Locate the cell with the specified text and output its (X, Y) center coordinate. 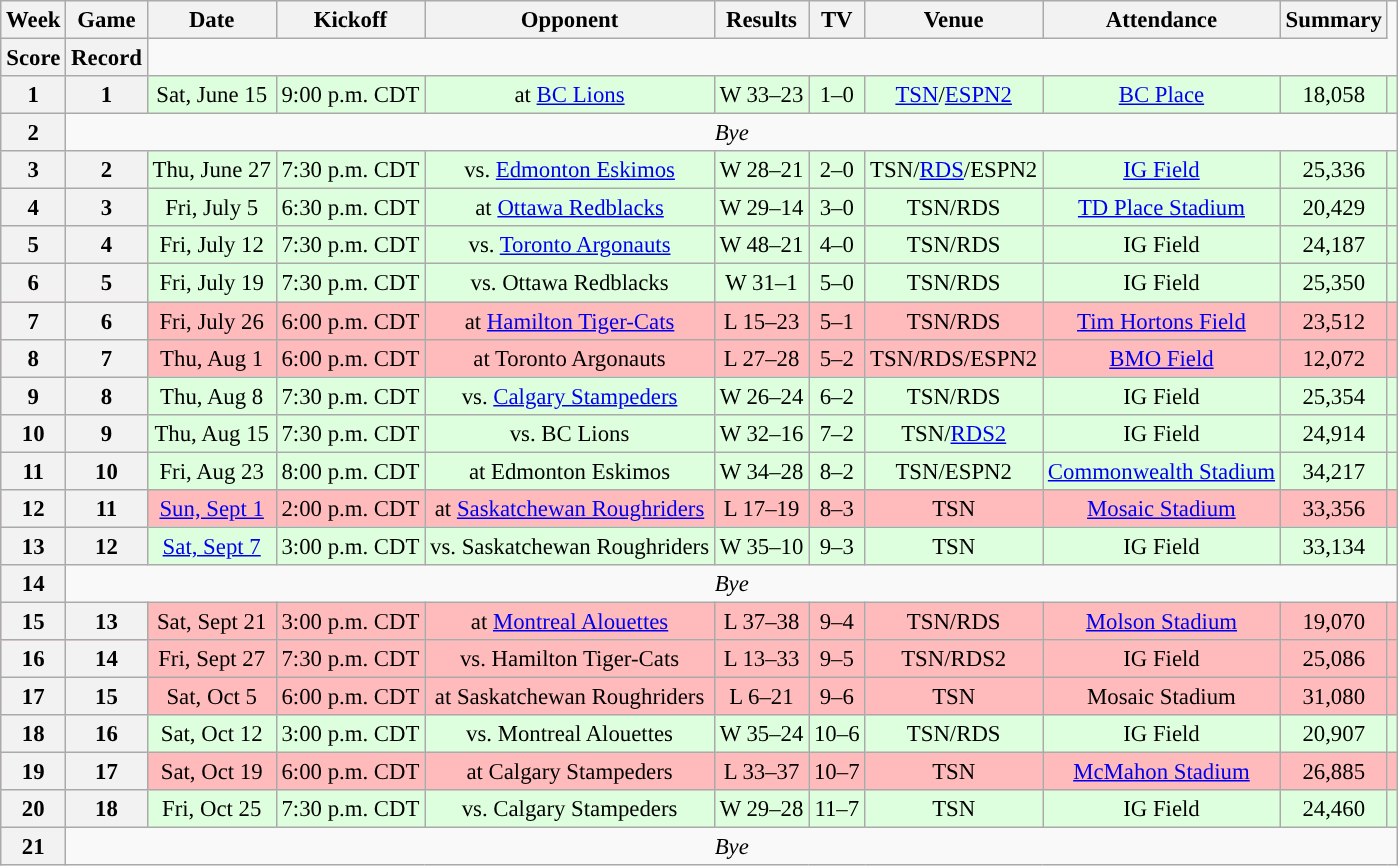
Sat, Sept 7 (212, 546)
Fri, Aug 23 (212, 471)
vs. Ottawa Redblacks (570, 283)
Fri, Sept 27 (212, 659)
Fri, July 5 (212, 208)
20,429 (1334, 208)
at BC Lions (570, 95)
at Hamilton Tiger-Cats (570, 321)
L 13–33 (761, 659)
25,336 (1334, 170)
at Montreal Alouettes (570, 621)
Sat, Oct 19 (212, 772)
25,350 (1334, 283)
L 33–37 (761, 772)
3–0 (837, 208)
Sat, June 15 (212, 95)
Fri, July 12 (212, 245)
1–0 (837, 95)
18,058 (1334, 95)
W 29–28 (761, 809)
Sat, Oct 12 (212, 734)
at Calgary Stampeders (570, 772)
Venue (954, 20)
McMahon Stadium (1162, 772)
Sun, Sept 1 (212, 509)
5–0 (837, 283)
Results (761, 20)
Thu, Aug 8 (212, 396)
W 29–14 (761, 208)
Molson Stadium (1162, 621)
31,080 (1334, 697)
W 35–10 (761, 546)
7–2 (837, 433)
Thu, June 27 (212, 170)
23,512 (1334, 321)
vs. BC Lions (570, 433)
W 32–16 (761, 433)
L 27–28 (761, 358)
W 34–28 (761, 471)
9:00 p.m. CDT (350, 95)
24,460 (1334, 809)
19,070 (1334, 621)
Score (34, 58)
Fri, July 19 (212, 283)
4–0 (837, 245)
at Edmonton Eskimos (570, 471)
8–2 (837, 471)
Date (212, 20)
9–3 (837, 546)
Kickoff (350, 20)
Opponent (570, 20)
TV (837, 20)
Week (34, 20)
5–1 (837, 321)
TD Place Stadium (1162, 208)
33,134 (1334, 546)
vs. Toronto Argonauts (570, 245)
W 33–23 (761, 95)
at Ottawa Redblacks (570, 208)
W 28–21 (761, 170)
Attendance (1162, 20)
Summary (1334, 20)
Game (106, 20)
2–0 (837, 170)
21 (34, 847)
Fri, July 26 (212, 321)
BMO Field (1162, 358)
Fri, Oct 25 (212, 809)
Record (106, 58)
W 48–21 (761, 245)
vs. Edmonton Eskimos (570, 170)
19 (34, 772)
2:00 p.m. CDT (350, 509)
W 26–24 (761, 396)
24,914 (1334, 433)
33,356 (1334, 509)
8–3 (837, 509)
11–7 (837, 809)
Sat, Oct 5 (212, 697)
L 15–23 (761, 321)
20,907 (1334, 734)
6:30 p.m. CDT (350, 208)
Commonwealth Stadium (1162, 471)
9–6 (837, 697)
W 31–1 (761, 283)
10–7 (837, 772)
9–5 (837, 659)
34,217 (1334, 471)
L 17–19 (761, 509)
vs. Hamilton Tiger-Cats (570, 659)
L 37–38 (761, 621)
25,086 (1334, 659)
6–2 (837, 396)
Tim Hortons Field (1162, 321)
W 35–24 (761, 734)
Thu, Aug 15 (212, 433)
8:00 p.m. CDT (350, 471)
10–6 (837, 734)
vs. Saskatchewan Roughriders (570, 546)
Sat, Sept 21 (212, 621)
L 6–21 (761, 697)
25,354 (1334, 396)
Thu, Aug 1 (212, 358)
26,885 (1334, 772)
at Toronto Argonauts (570, 358)
9–4 (837, 621)
20 (34, 809)
24,187 (1334, 245)
vs. Montreal Alouettes (570, 734)
BC Place (1162, 95)
5–2 (837, 358)
12,072 (1334, 358)
